Find where the given text appears and provide that cell's center as (x, y) coordinate. 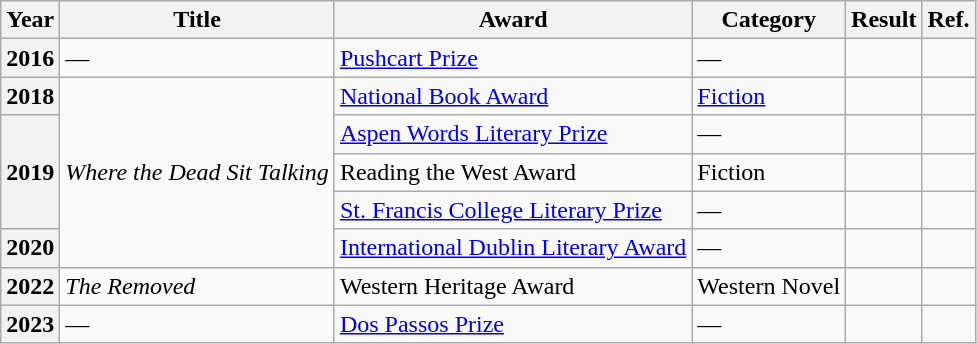
International Dublin Literary Award (512, 248)
Title (198, 20)
National Book Award (512, 96)
2023 (30, 324)
Year (30, 20)
2018 (30, 96)
Result (884, 20)
Where the Dead Sit Talking (198, 172)
Western Novel (769, 286)
St. Francis College Literary Prize (512, 210)
Reading the West Award (512, 172)
Dos Passos Prize (512, 324)
Award (512, 20)
Western Heritage Award (512, 286)
The Removed (198, 286)
Category (769, 20)
2016 (30, 58)
Pushcart Prize (512, 58)
Ref. (948, 20)
2019 (30, 172)
Aspen Words Literary Prize (512, 134)
2020 (30, 248)
2022 (30, 286)
